Output the (x, y) coordinate of the center of the cell containing the given text.  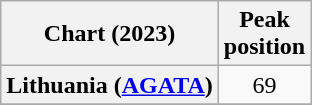
Peakposition (264, 34)
Chart (2023) (110, 34)
Lithuania (AGATA) (110, 85)
69 (264, 85)
